Determine the [x, y] coordinate at the center of the cell enclosing the given text.  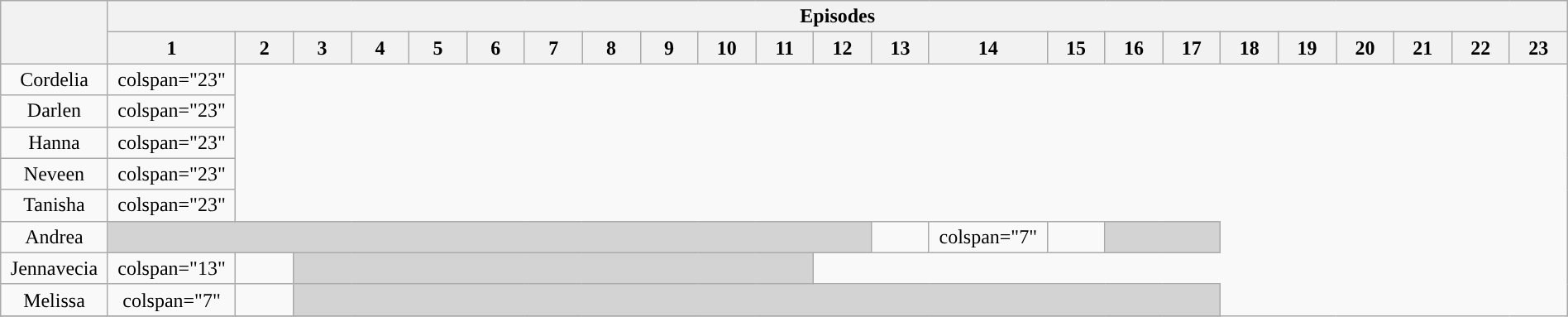
16 [1134, 48]
7 [553, 48]
18 [1250, 48]
12 [843, 48]
21 [1422, 48]
8 [611, 48]
23 [1538, 48]
Darlen [55, 111]
Jennavecia [55, 268]
20 [1365, 48]
5 [437, 48]
Cordelia [55, 79]
3 [323, 48]
colspan="13" [172, 268]
14 [987, 48]
22 [1480, 48]
Melissa [55, 300]
1 [172, 48]
Hanna [55, 142]
11 [785, 48]
Episodes [837, 17]
10 [727, 48]
15 [1076, 48]
Andrea [55, 237]
2 [265, 48]
4 [380, 48]
19 [1307, 48]
13 [901, 48]
17 [1192, 48]
6 [495, 48]
Tanisha [55, 205]
9 [669, 48]
Neveen [55, 174]
